Scan for the cell matching the given text and deliver its (x, y) coordinate at center. 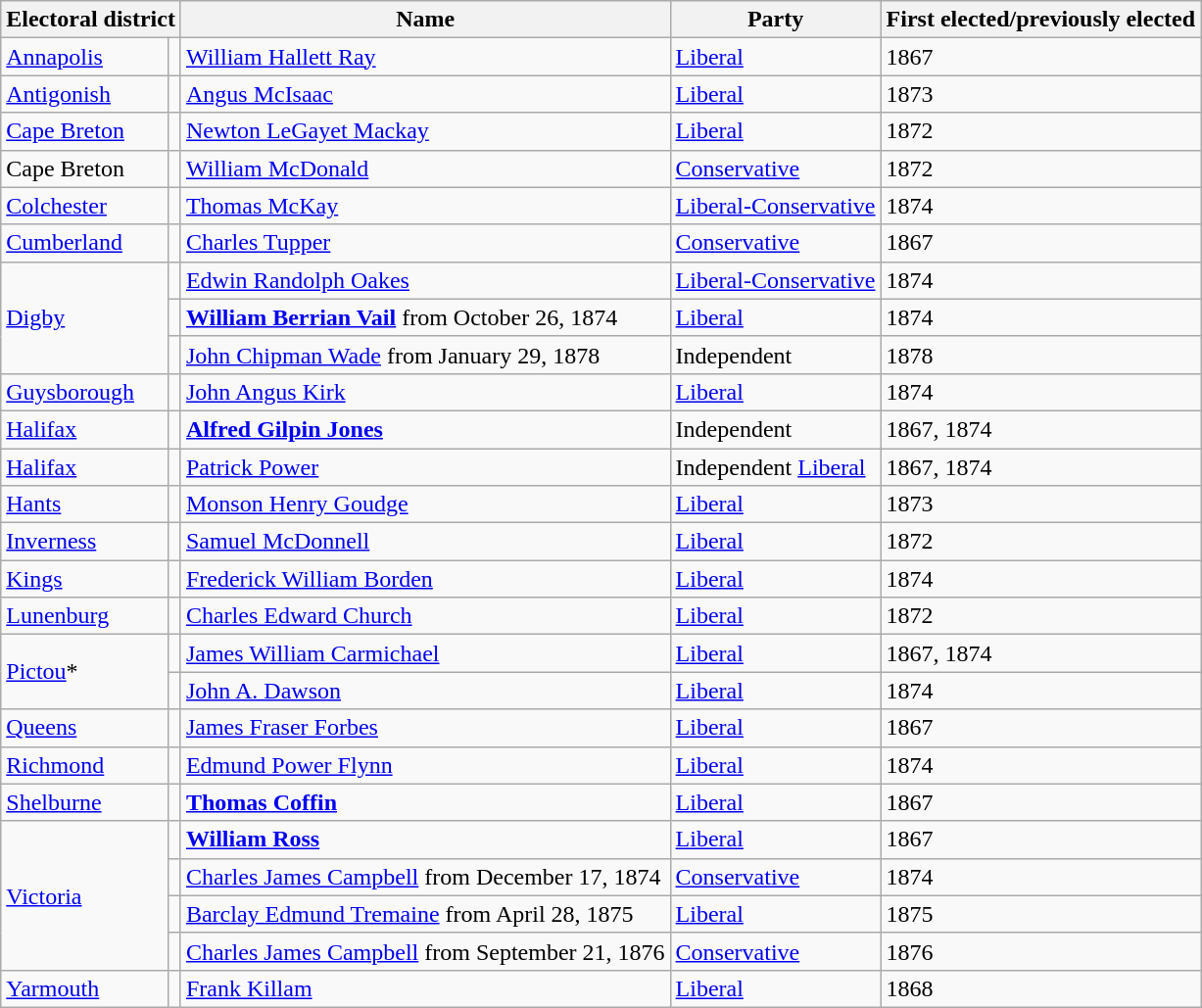
Frederick William Borden (425, 579)
Monson Henry Goudge (425, 504)
Charles Tupper (425, 243)
Annapolis (84, 57)
Guysborough (84, 392)
Yarmouth (84, 988)
Independent Liberal (776, 467)
1868 (1040, 988)
Charles James Campbell from December 17, 1874 (425, 877)
Antigonish (84, 94)
William McDonald (425, 168)
Charles Edward Church (425, 616)
Patrick Power (425, 467)
Barclay Edmund Tremaine from April 28, 1875 (425, 914)
Electoral district (91, 20)
Queens (84, 728)
Edmund Power Flynn (425, 765)
Party (776, 20)
Digby (84, 317)
Lunenburg (84, 616)
William Ross (425, 840)
Frank Killam (425, 988)
Charles James Campbell from September 21, 1876 (425, 951)
First elected/previously elected (1040, 20)
Kings (84, 579)
Pictou* (84, 672)
William Berrian Vail from October 26, 1874 (425, 317)
1875 (1040, 914)
Shelburne (84, 802)
William Hallett Ray (425, 57)
Alfred Gilpin Jones (425, 429)
1878 (1040, 355)
Angus McIsaac (425, 94)
Victoria (84, 895)
Colchester (84, 206)
John Angus Kirk (425, 392)
Thomas McKay (425, 206)
Hants (84, 504)
Richmond (84, 765)
Cumberland (84, 243)
John A. Dawson (425, 691)
1876 (1040, 951)
James William Carmichael (425, 653)
Edwin Randolph Oakes (425, 280)
Newton LeGayet Mackay (425, 131)
Name (425, 20)
John Chipman Wade from January 29, 1878 (425, 355)
James Fraser Forbes (425, 728)
Samuel McDonnell (425, 542)
Inverness (84, 542)
Thomas Coffin (425, 802)
